Provide the (x, y) coordinate of the cell's center where the given text is located.  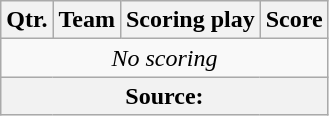
Qtr. (27, 20)
Score (294, 20)
Team (87, 20)
Scoring play (190, 20)
Source: (164, 96)
No scoring (164, 58)
